Output the (X, Y) coordinate of the center of the cell containing the given text.  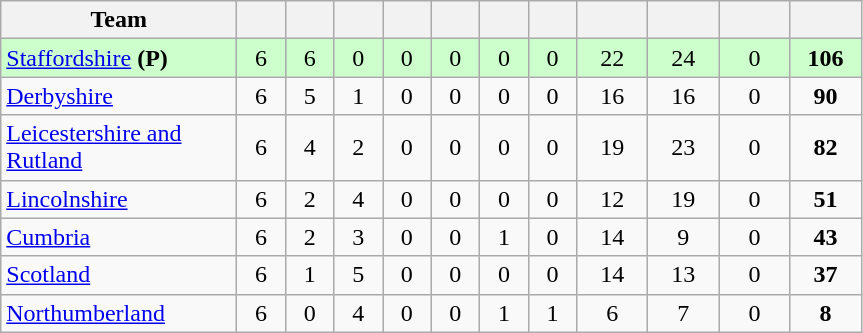
Scotland (119, 275)
8 (826, 313)
Northumberland (119, 313)
51 (826, 199)
22 (612, 58)
Cumbria (119, 237)
106 (826, 58)
Derbyshire (119, 96)
3 (358, 237)
43 (826, 237)
90 (826, 96)
Staffordshire (P) (119, 58)
23 (684, 148)
9 (684, 237)
82 (826, 148)
37 (826, 275)
24 (684, 58)
Team (119, 20)
7 (684, 313)
Leicestershire and Rutland (119, 148)
12 (612, 199)
13 (684, 275)
Lincolnshire (119, 199)
